Determine the (x, y) coordinate at the center of the cell enclosing the given text.  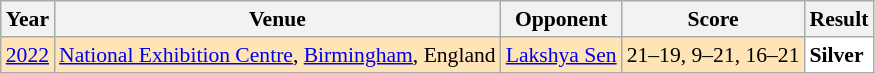
Opponent (562, 19)
Silver (838, 55)
Result (838, 19)
21–19, 9–21, 16–21 (714, 55)
2022 (28, 55)
Score (714, 19)
Lakshya Sen (562, 55)
Year (28, 19)
National Exhibition Centre, Birmingham, England (278, 55)
Venue (278, 19)
